Return the [x, y] coordinate for the center point of the cell that contains the specified text.  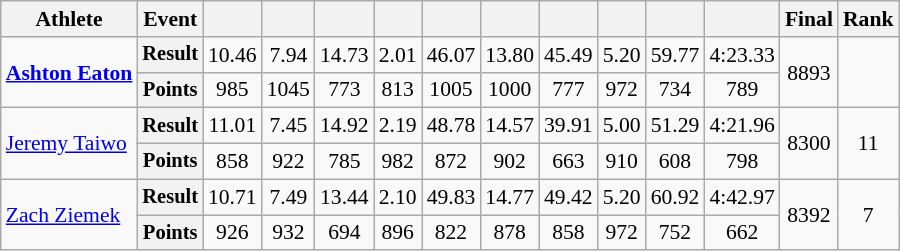
789 [742, 90]
932 [288, 233]
4:21.96 [742, 126]
7.45 [288, 126]
4:23.33 [742, 55]
896 [398, 233]
662 [742, 233]
1000 [510, 90]
4:42.97 [742, 197]
878 [510, 233]
773 [344, 90]
785 [344, 162]
663 [568, 162]
798 [742, 162]
985 [232, 90]
7.94 [288, 55]
39.91 [568, 126]
Athlete [70, 19]
Ashton Eaton [70, 72]
1045 [288, 90]
2.10 [398, 197]
902 [510, 162]
14.57 [510, 126]
Zach Ziemek [70, 214]
45.49 [568, 55]
13.80 [510, 55]
608 [676, 162]
777 [568, 90]
10.46 [232, 55]
59.77 [676, 55]
813 [398, 90]
922 [288, 162]
49.83 [452, 197]
Event [170, 19]
694 [344, 233]
1005 [452, 90]
8392 [809, 214]
822 [452, 233]
14.77 [510, 197]
2.01 [398, 55]
11.01 [232, 126]
Rank [868, 19]
13.44 [344, 197]
5.00 [622, 126]
8300 [809, 144]
46.07 [452, 55]
8893 [809, 72]
49.42 [568, 197]
910 [622, 162]
752 [676, 233]
926 [232, 233]
14.73 [344, 55]
11 [868, 144]
Final [809, 19]
7.49 [288, 197]
14.92 [344, 126]
48.78 [452, 126]
2.19 [398, 126]
7 [868, 214]
10.71 [232, 197]
982 [398, 162]
734 [676, 90]
Jeremy Taiwo [70, 144]
51.29 [676, 126]
60.92 [676, 197]
872 [452, 162]
